Detect which cell encompasses the target text, then output its [x, y] center coordinate. 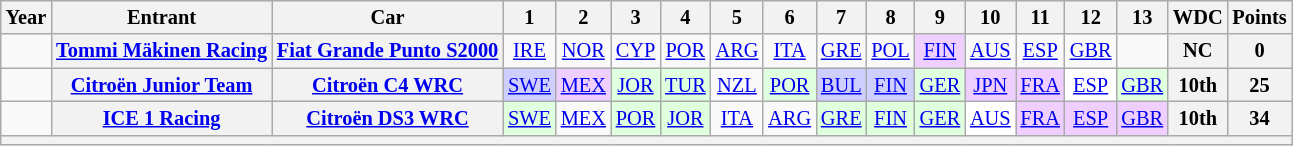
6 [790, 17]
13 [1142, 17]
Citroën C4 WRC [388, 85]
NC [1198, 51]
9 [940, 17]
IRE [530, 51]
2 [584, 17]
Entrant [162, 17]
WDC [1198, 17]
TUR [685, 85]
11 [1040, 17]
Citroën Junior Team [162, 85]
Points [1260, 17]
25 [1260, 85]
5 [738, 17]
NOR [584, 51]
34 [1260, 118]
0 [1260, 51]
Fiat Grande Punto S2000 [388, 51]
7 [841, 17]
8 [890, 17]
4 [685, 17]
JPN [990, 85]
NZL [738, 85]
BUL [841, 85]
POL [890, 51]
10 [990, 17]
12 [1091, 17]
3 [636, 17]
Citroën DS3 WRC [388, 118]
Tommi Mäkinen Racing [162, 51]
CYP [636, 51]
Year [26, 17]
Car [388, 17]
1 [530, 17]
ICE 1 Racing [162, 118]
